Find where the given text appears and provide that cell's center as (x, y) coordinate. 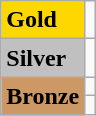
Gold (43, 20)
Bronze (43, 96)
Silver (43, 58)
